From the cell containing the given text, extract its center point as (X, Y) coordinate. 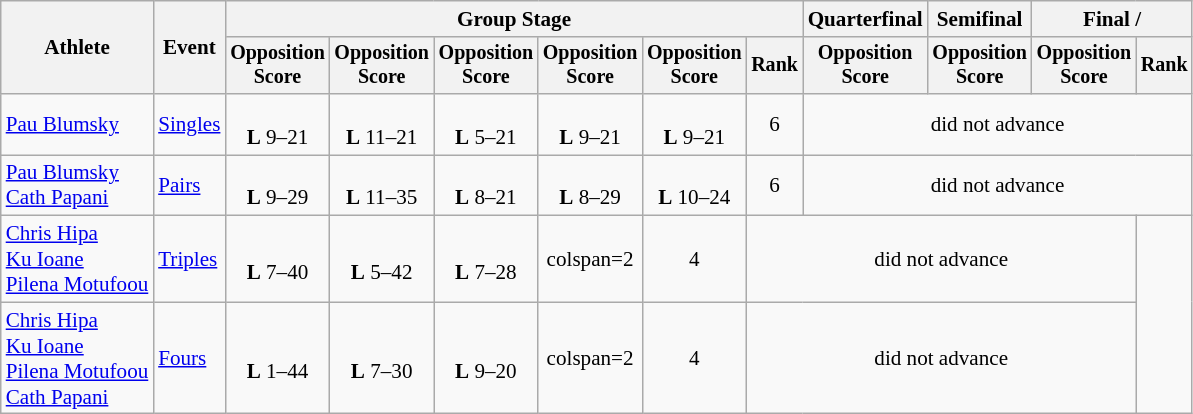
L 11–35 (382, 186)
Chris HipaKu IoanePilena Motufoou (77, 259)
L 1–44 (277, 358)
L 5–21 (486, 124)
Quarterfinal (866, 18)
Chris HipaKu IoanePilena MotufoouCath Papani (77, 358)
Triples (189, 259)
L 9–20 (486, 358)
Singles (189, 124)
Pau Blumsky (77, 124)
Fours (189, 358)
L 8–21 (486, 186)
L 8–29 (590, 186)
L 11–21 (382, 124)
Event (189, 48)
L 7–40 (277, 259)
Semifinal (980, 18)
Athlete (77, 48)
Pau BlumskyCath Papani (77, 186)
L 7–28 (486, 259)
L 10–24 (694, 186)
Final / (1112, 18)
Pairs (189, 186)
Group Stage (514, 18)
L 9–29 (277, 186)
L 5–42 (382, 259)
L 7–30 (382, 358)
